Output the [x, y] coordinate of the center of the cell containing the given text.  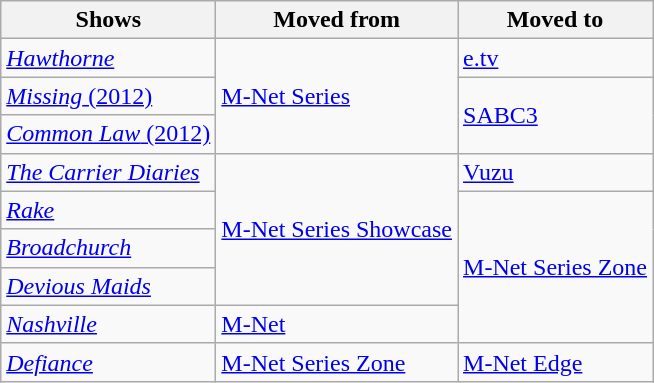
Missing (2012) [108, 96]
Rake [108, 210]
Vuzu [556, 172]
M-Net Series [337, 96]
e.tv [556, 58]
Moved from [337, 20]
Hawthorne [108, 58]
M-Net Edge [556, 362]
Shows [108, 20]
Broadchurch [108, 248]
M-Net [337, 324]
Defiance [108, 362]
SABC3 [556, 115]
Moved to [556, 20]
Nashville [108, 324]
M-Net Series Showcase [337, 229]
The Carrier Diaries [108, 172]
Devious Maids [108, 286]
Common Law (2012) [108, 134]
